Search for the cell housing the specified text and yield its [x, y] center coordinate. 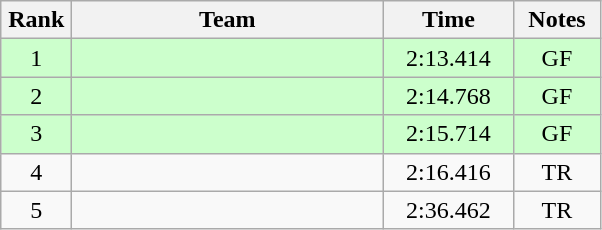
2:14.768 [448, 96]
1 [36, 58]
2 [36, 96]
5 [36, 210]
2:36.462 [448, 210]
Team [228, 20]
2:16.416 [448, 172]
2:13.414 [448, 58]
Notes [557, 20]
2:15.714 [448, 134]
3 [36, 134]
Time [448, 20]
Rank [36, 20]
4 [36, 172]
